Provide the [X, Y] coordinate of the cell's center where the given text is located.  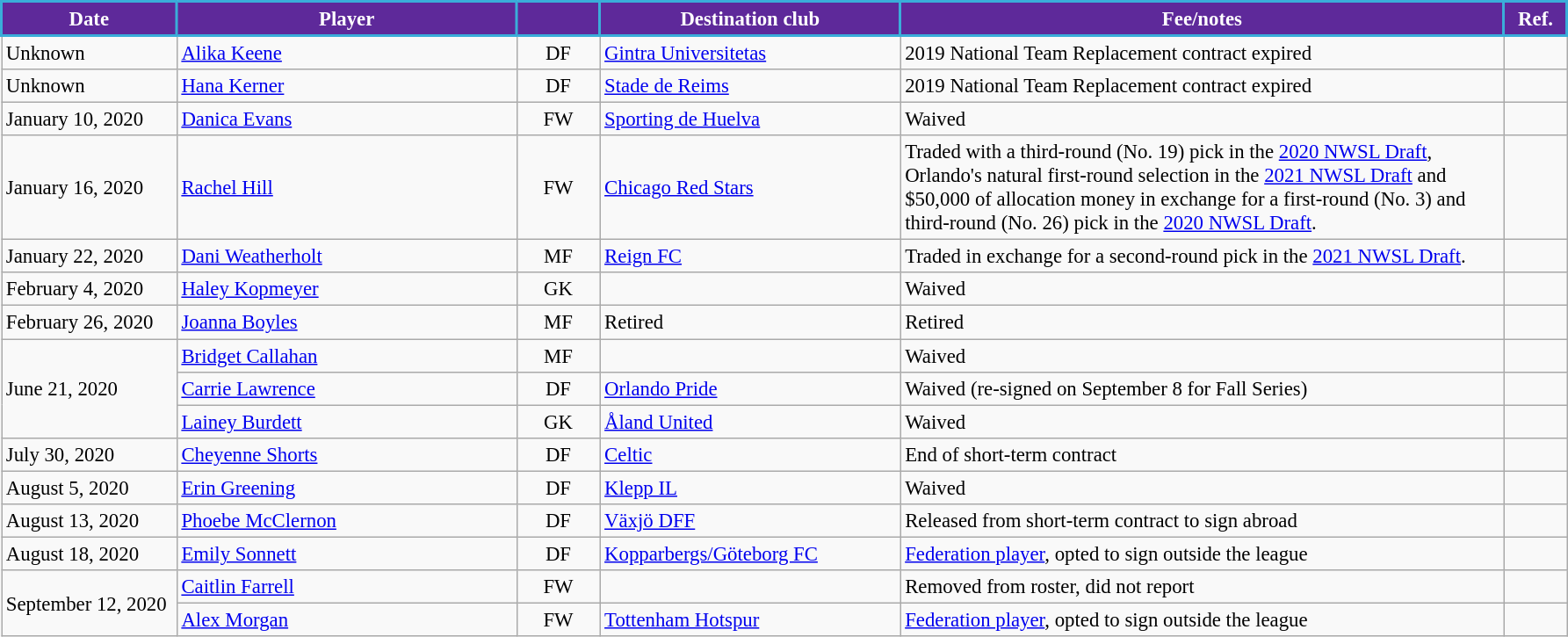
Lainey Burdett [346, 422]
February 26, 2020 [90, 322]
Celtic [750, 454]
Rachel Hill [346, 188]
Destination club [750, 19]
Stade de Reims [750, 86]
Ref. [1535, 19]
Tottenham Hotspur [750, 619]
Date [90, 19]
Removed from roster, did not report [1202, 587]
Joanna Boyles [346, 322]
Alex Morgan [346, 619]
Gintra Universitetas [750, 53]
Erin Greening [346, 488]
Caitlin Farrell [346, 587]
Dani Weatherholt [346, 257]
Emily Sonnett [346, 554]
September 12, 2020 [90, 603]
January 22, 2020 [90, 257]
Phoebe McClernon [346, 521]
Waived (re-signed on September 8 for Fall Series) [1202, 388]
Released from short-term contract to sign abroad [1202, 521]
July 30, 2020 [90, 454]
January 16, 2020 [90, 188]
Alika Keene [346, 53]
Chicago Red Stars [750, 188]
Player [346, 19]
Sporting de Huelva [750, 119]
Orlando Pride [750, 388]
Reign FC [750, 257]
Bridget Callahan [346, 356]
Danica Evans [346, 119]
February 4, 2020 [90, 289]
Fee/notes [1202, 19]
August 18, 2020 [90, 554]
Hana Kerner [346, 86]
Haley Kopmeyer [346, 289]
Växjö DFF [750, 521]
Kopparbergs/Göteborg FC [750, 554]
Klepp IL [750, 488]
August 5, 2020 [90, 488]
Carrie Lawrence [346, 388]
Åland United [750, 422]
End of short-term contract [1202, 454]
Traded in exchange for a second-round pick in the 2021 NWSL Draft. [1202, 257]
January 10, 2020 [90, 119]
June 21, 2020 [90, 388]
Cheyenne Shorts [346, 454]
August 13, 2020 [90, 521]
